Pinpoint the cell where the given text exists, returning its [X, Y] midpoint coordinate. 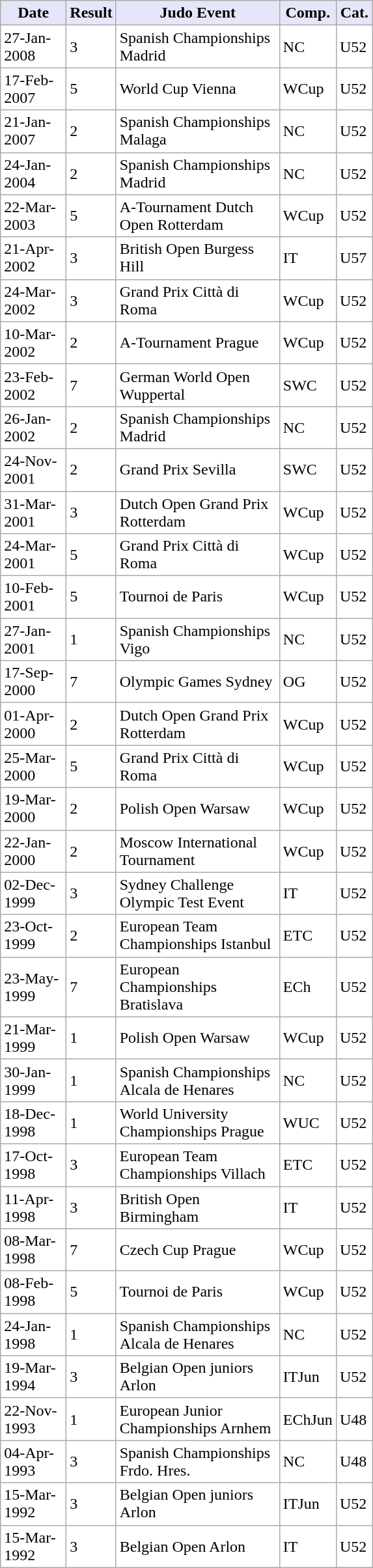
21-Apr-2002 [34, 258]
German World Open Wuppertal [198, 385]
23-Feb-2002 [34, 385]
18-Dec-1998 [34, 1122]
EChJun [307, 1419]
24-Nov-2001 [34, 470]
17-Oct-1998 [34, 1165]
Czech Cup Prague [198, 1250]
WUC [307, 1122]
10-Feb-2001 [34, 598]
31-Mar-2001 [34, 512]
19-Mar-1994 [34, 1377]
Belgian Open Arlon [198, 1547]
ECh [307, 987]
Comp. [307, 13]
17-Feb-2007 [34, 89]
22-Jan-2000 [34, 851]
08-Feb-1998 [34, 1293]
08-Mar-1998 [34, 1250]
A-Tournament Dutch Open Rotterdam [198, 216]
25-Mar-2000 [34, 767]
Date [34, 13]
11-Apr-1998 [34, 1207]
21-Jan-2007 [34, 131]
22-Mar-2003 [34, 216]
Spanish Championships Malaga [198, 131]
Spanish Championships Vigo [198, 639]
European Team Championships Villach [198, 1165]
22-Nov-1993 [34, 1419]
British Open Birmingham [198, 1207]
Judo Event [198, 13]
British Open Burgess Hill [198, 258]
European Team Championships Istanbul [198, 936]
24-Jan-1998 [34, 1334]
04-Apr-1993 [34, 1462]
Result [91, 13]
Grand Prix Sevilla [198, 470]
26-Jan-2002 [34, 427]
10-Mar-2002 [34, 342]
European Championships Bratislava [198, 987]
19-Mar-2000 [34, 808]
Cat. [354, 13]
01-Apr-2000 [34, 724]
World Cup Vienna [198, 89]
OG [307, 682]
21-Mar-1999 [34, 1038]
European Junior Championships Arnhem [198, 1419]
Spanish Championships Frdo. Hres. [198, 1462]
U57 [354, 258]
24-Jan-2004 [34, 173]
Olympic Games Sydney [198, 682]
World University Championships Prague [198, 1122]
23-Oct-1999 [34, 936]
27-Jan-2008 [34, 47]
17-Sep-2000 [34, 682]
30-Jan-1999 [34, 1080]
27-Jan-2001 [34, 639]
Sydney Challenge Olympic Test Event [198, 893]
24-Mar-2001 [34, 555]
02-Dec-1999 [34, 893]
A-Tournament Prague [198, 342]
24-Mar-2002 [34, 301]
23-May-1999 [34, 987]
Moscow International Tournament [198, 851]
